Identify which cell holds the provided text, then report its [X, Y] central coordinate. 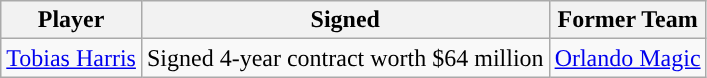
Signed [345, 20]
Signed 4-year contract worth $64 million [345, 58]
Former Team [628, 20]
Tobias Harris [72, 58]
Orlando Magic [628, 58]
Player [72, 20]
